Return the (x, y) coordinate for the center point of the cell that contains the specified text.  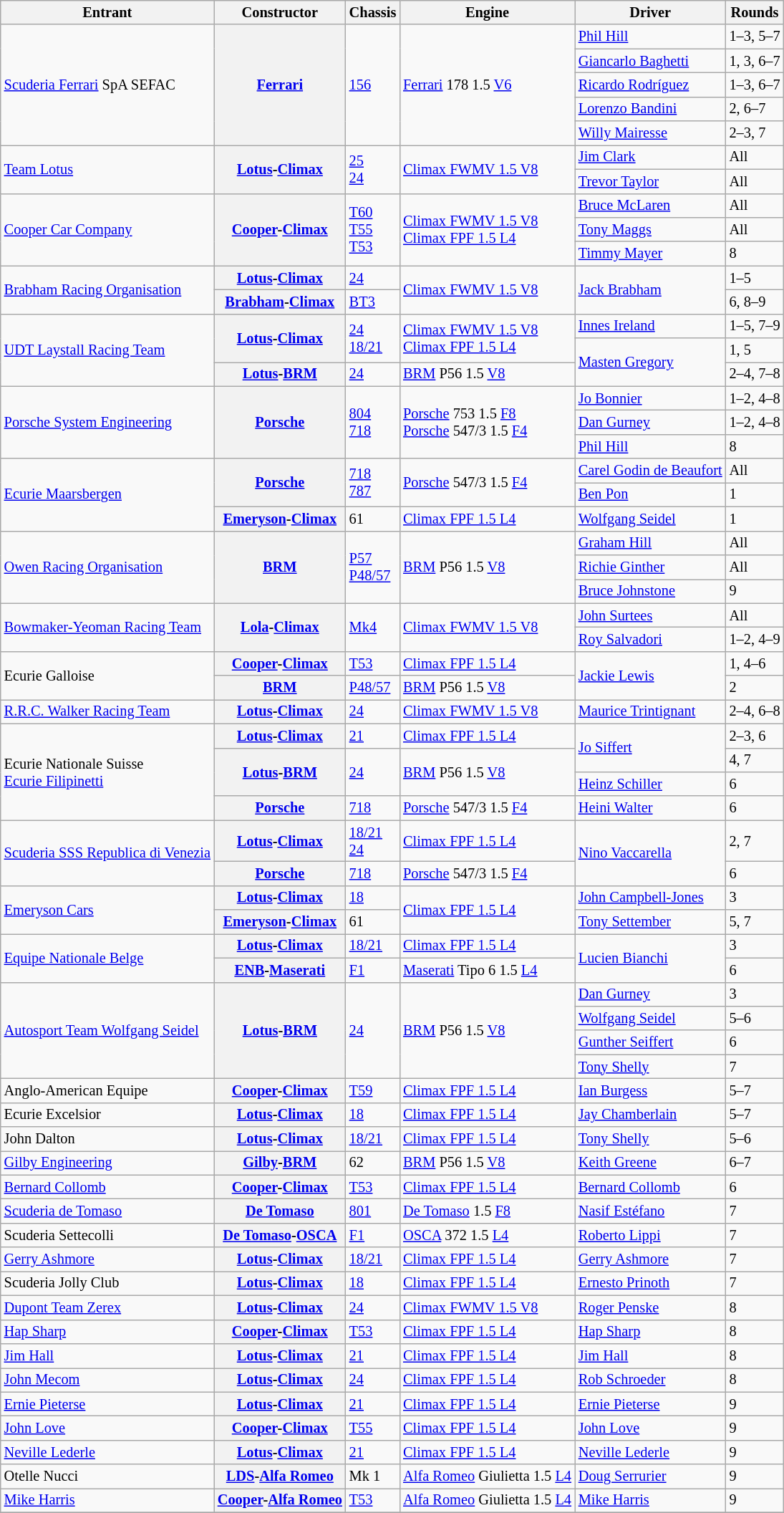
ENB-Maserati (280, 970)
Carel Godin de Beaufort (650, 471)
2418/21 (372, 338)
P48/57 (372, 688)
Bruce McLaren (650, 206)
T59 (372, 1090)
1–2, 4–9 (755, 639)
Scuderia de Tomaso (107, 1211)
Porsche System Engineering (107, 423)
Bruce Johnstone (650, 591)
Roberto Lippi (650, 1235)
2–4, 6–8 (755, 711)
Entrant (107, 12)
Scuderia SSS Republica di Venezia (107, 852)
Ecurie Galloise (107, 675)
Gilby Engineering (107, 1163)
801 (372, 1211)
Driver (650, 12)
2–3, 7 (755, 133)
Nasif Estéfano (650, 1211)
1, 3, 6–7 (755, 61)
P57P48/57 (372, 567)
Owen Racing Organisation (107, 567)
Gunther Seiffert (650, 1042)
Jay Chamberlain (650, 1115)
6–7 (755, 1163)
2, 6–7 (755, 109)
Gilby-BRM (280, 1163)
Otelle Nucci (107, 1476)
John Mecom (107, 1380)
Lucien Bianchi (650, 957)
Ian Burgess (650, 1090)
4, 7 (755, 760)
Chassis (372, 12)
2 (755, 688)
6, 8–9 (755, 302)
Graham Hill (650, 543)
5, 7 (755, 922)
Keith Greene (650, 1163)
Roy Salvadori (650, 639)
Brabham-Climax (280, 302)
62 (372, 1163)
Rounds (755, 12)
Ferrari 178 1.5 V6 (487, 85)
2–3, 6 (755, 736)
Dupont Team Zerex (107, 1307)
UDT Laystall Racing Team (107, 350)
Ferrari (280, 85)
T55 (372, 1428)
Jackie Lewis (650, 675)
Scuderia Jolly Club (107, 1283)
1–5, 7–9 (755, 326)
Brabham Racing Organisation (107, 289)
Lola-Climax (280, 628)
Ecurie Nationale Suisse Ecurie Filipinetti (107, 772)
Maurice Trintignant (650, 711)
Anglo-American Equipe (107, 1090)
Rob Schroeder (650, 1380)
Ernesto Prinoth (650, 1283)
Cooper Car Company (107, 229)
Jack Brabham (650, 289)
Masten Gregory (650, 362)
Ecurie Excelsior (107, 1115)
Giancarlo Baghetti (650, 61)
Porsche 753 1.5 F8Porsche 547/3 1.5 F4 (487, 423)
Scuderia Ferrari SpA SEFAC (107, 85)
Cooper-Alfa Romeo (280, 1500)
Ricardo Rodríguez (650, 85)
Jim Clark (650, 157)
Lorenzo Bandini (650, 109)
LDS-Alfa Romeo (280, 1476)
Heinz Schiller (650, 784)
2, 7 (755, 841)
Innes Ireland (650, 326)
John Dalton (107, 1139)
Nino Vaccarella (650, 852)
T60T55T53 (372, 229)
156 (372, 85)
Roger Penske (650, 1307)
Engine (487, 12)
Trevor Taylor (650, 181)
R.R.C. Walker Racing Team (107, 711)
Richie Ginther (650, 567)
1, 4–6 (755, 663)
1–3, 6–7 (755, 85)
Maserati Tipo 6 1.5 L4 (487, 970)
Timmy Mayer (650, 254)
Heini Walter (650, 808)
718787 (372, 483)
1–3, 5–7 (755, 37)
De Tomaso-OSCA (280, 1235)
1, 5 (755, 350)
Equipe Nationale Belge (107, 957)
John Surtees (650, 615)
OSCA 372 1.5 L4 (487, 1235)
Emeryson Cars (107, 910)
Autosport Team Wolfgang Seidel (107, 1030)
De Tomaso 1.5 F8 (487, 1211)
Constructor (280, 12)
Ben Pon (650, 494)
Jo Bonnier (650, 398)
De Tomaso (280, 1211)
1–5 (755, 278)
Tony Maggs (650, 229)
BT3 (372, 302)
John Campbell-Jones (650, 898)
Bowmaker-Yeoman Racing Team (107, 628)
2524 (372, 169)
2–4, 7–8 (755, 374)
Mk 1 (372, 1476)
Jo Siffert (650, 748)
Willy Mairesse (650, 133)
18/2124 (372, 841)
804718 (372, 423)
Scuderia Settecolli (107, 1235)
Team Lotus (107, 169)
Tony Settember (650, 922)
Ecurie Maarsbergen (107, 494)
Mk4 (372, 628)
Doug Serrurier (650, 1476)
